Find where the given text appears and provide that cell's center as [X, Y] coordinate. 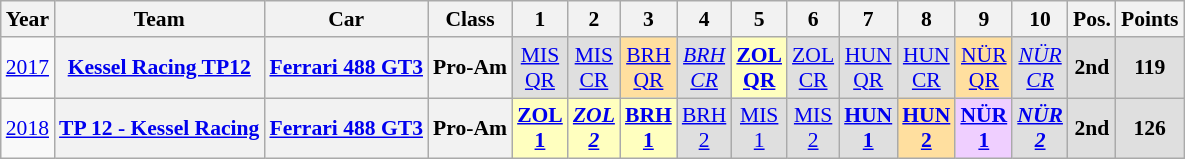
3 [648, 19]
8 [926, 19]
HUN2 [926, 128]
BRHCR [704, 68]
NÜR2 [1040, 128]
MIS1 [759, 128]
Class [470, 19]
Pos. [1092, 19]
2017 [28, 68]
6 [813, 19]
NÜRCR [1040, 68]
TP 12 - Kessel Racing [159, 128]
4 [704, 19]
119 [1150, 68]
Year [28, 19]
ZOLQR [759, 68]
7 [868, 19]
ZOL1 [540, 128]
HUN1 [868, 128]
ZOLCR [813, 68]
BRHQR [648, 68]
1 [540, 19]
NÜRQR [984, 68]
Kessel Racing TP12 [159, 68]
MIS2 [813, 128]
9 [984, 19]
Team [159, 19]
BRH1 [648, 128]
BRH2 [704, 128]
2018 [28, 128]
10 [1040, 19]
2 [594, 19]
ZOL2 [594, 128]
HUNQR [868, 68]
Points [1150, 19]
MISCR [594, 68]
NÜR1 [984, 128]
126 [1150, 128]
Car [346, 19]
HUNCR [926, 68]
MISQR [540, 68]
5 [759, 19]
